Output the (X, Y) coordinate of the center of the cell containing the given text.  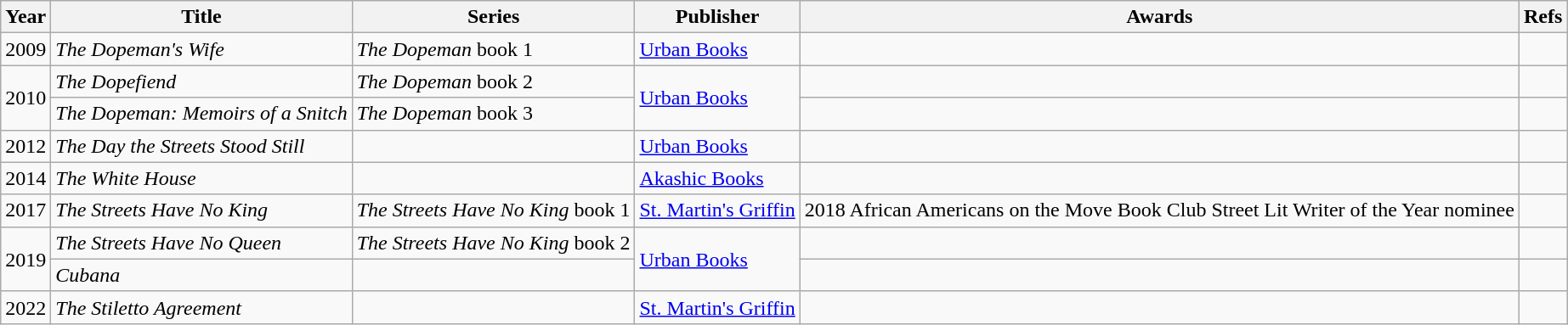
The Dopeman: Memoirs of a Snitch (201, 114)
Publisher (717, 17)
2019 (25, 259)
2010 (25, 98)
Awards (1159, 17)
The Dopeman's Wife (201, 49)
The Streets Have No Queen (201, 243)
2022 (25, 307)
2009 (25, 49)
The Streets Have No King book 1 (493, 210)
2017 (25, 210)
The Dopefiend (201, 81)
The Day the Streets Stood Still (201, 146)
Cubana (201, 275)
Akashic Books (717, 178)
Year (25, 17)
The Streets Have No King (201, 210)
Refs (1543, 17)
The Dopeman book 2 (493, 81)
Title (201, 17)
Series (493, 17)
2014 (25, 178)
2018 African Americans on the Move Book Club Street Lit Writer of the Year nominee (1159, 210)
2012 (25, 146)
The White House (201, 178)
The Stiletto Agreement (201, 307)
The Dopeman book 3 (493, 114)
The Dopeman book 1 (493, 49)
The Streets Have No King book 2 (493, 243)
